Extract the [x, y] coordinate from the center of the cell holding the provided text.  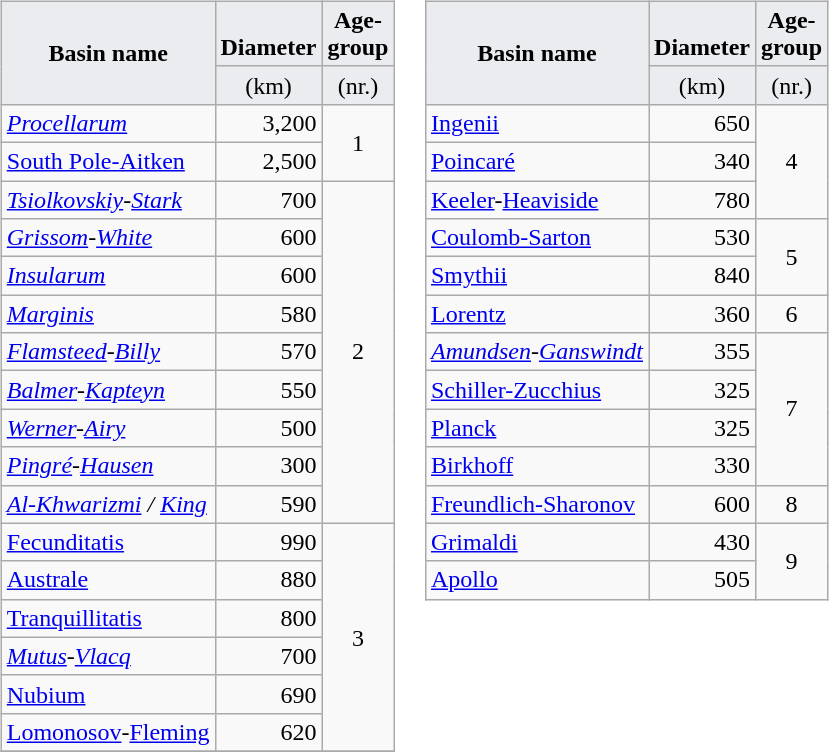
Coulomb-Sarton [536, 238]
580 [268, 314]
Lorentz [536, 314]
840 [702, 276]
Smythii [536, 276]
Ingenii [536, 123]
Tranquillitatis [108, 618]
430 [702, 542]
Grimaldi [536, 542]
7 [792, 409]
780 [702, 199]
Flamsteed-Billy [108, 352]
4 [792, 161]
3,200 [268, 123]
Apollo [536, 580]
Marginis [108, 314]
360 [702, 314]
Insularum [108, 276]
530 [702, 238]
Poincaré [536, 161]
Nubium [108, 694]
8 [792, 504]
Tsiolkovskiy-Stark [108, 199]
Werner-Airy [108, 428]
1 [358, 142]
Amundsen-Ganswindt [536, 352]
Mutus-Vlacq [108, 656]
355 [702, 352]
620 [268, 732]
Birkhoff [536, 466]
Al-Khwarizmi / King [108, 504]
340 [702, 161]
300 [268, 466]
Schiller-Zucchius [536, 390]
500 [268, 428]
880 [268, 580]
590 [268, 504]
990 [268, 542]
Keeler-Heaviside [536, 199]
505 [702, 580]
2 [358, 352]
690 [268, 694]
Pingré-Hausen [108, 466]
Freundlich-Sharonov [536, 504]
Balmer-Kapteyn [108, 390]
650 [702, 123]
Australe [108, 580]
Grissom-White [108, 238]
6 [792, 314]
550 [268, 390]
570 [268, 352]
Procellarum [108, 123]
South Pole-Aitken [108, 161]
330 [702, 466]
2,500 [268, 161]
9 [792, 561]
Lomonosov-Fleming [108, 732]
Fecunditatis [108, 542]
3 [358, 637]
800 [268, 618]
Planck [536, 428]
5 [792, 257]
